Provide the [x, y] coordinate of the cell's center where the given text is located.  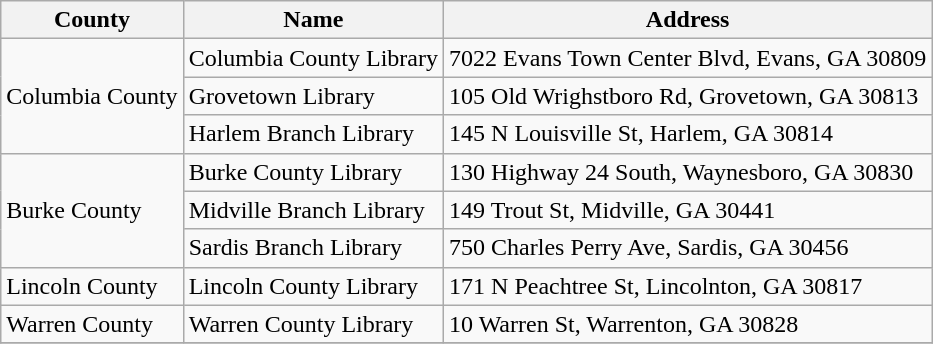
Address [688, 20]
Harlem Branch Library [313, 134]
Midville Branch Library [313, 210]
149 Trout St, Midville, GA 30441 [688, 210]
Sardis Branch Library [313, 248]
Name [313, 20]
Lincoln County Library [313, 286]
Warren County Library [313, 324]
Warren County [92, 324]
Lincoln County [92, 286]
Columbia County [92, 96]
Burke County [92, 210]
Grovetown Library [313, 96]
750 Charles Perry Ave, Sardis, GA 30456 [688, 248]
105 Old Wrighstboro Rd, Grovetown, GA 30813 [688, 96]
145 N Louisville St, Harlem, GA 30814 [688, 134]
Columbia County Library [313, 58]
County [92, 20]
7022 Evans Town Center Blvd, Evans, GA 30809 [688, 58]
10 Warren St, Warrenton, GA 30828 [688, 324]
171 N Peachtree St, Lincolnton, GA 30817 [688, 286]
130 Highway 24 South, Waynesboro, GA 30830 [688, 172]
Burke County Library [313, 172]
